For the text-containing cell, return its midpoint in [X, Y] coordinate format. 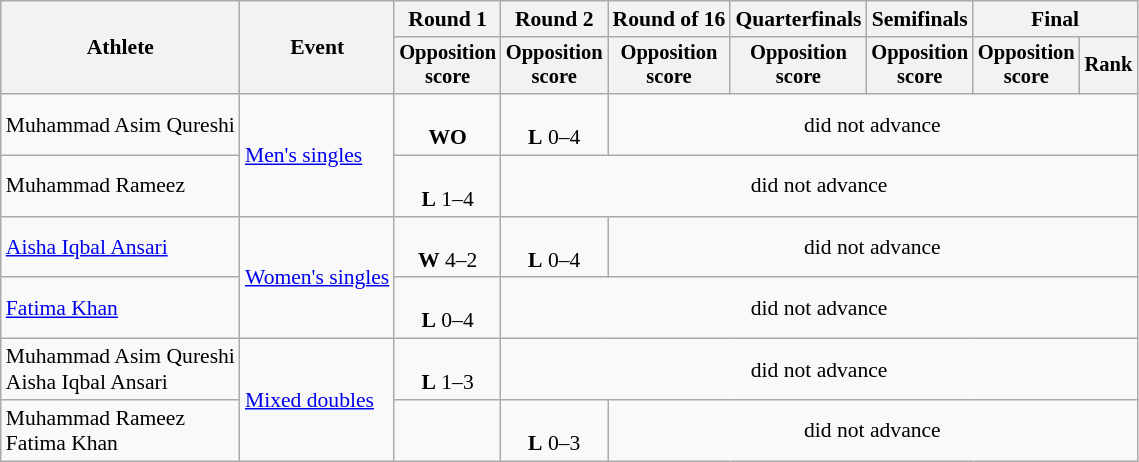
Muhammad Asim Qureshi [120, 124]
Round 2 [554, 19]
Round of 16 [670, 19]
L 0–3 [554, 430]
Rank [1109, 66]
W 4–2 [448, 248]
Mixed doubles [317, 400]
L 1–3 [448, 370]
Round 1 [448, 19]
Fatima Khan [120, 308]
Final [1055, 19]
Men's singles [317, 155]
Quarterfinals [798, 19]
Muhammad Asim QureshiAisha Iqbal Ansari [120, 370]
Semifinals [920, 19]
Muhammad RameezFatima Khan [120, 430]
Aisha Iqbal Ansari [120, 248]
WO [448, 124]
Athlete [120, 48]
L 1–4 [448, 186]
Women's singles [317, 278]
Muhammad Rameez [120, 186]
Event [317, 48]
